From the cell containing the given text, extract its center point as (X, Y) coordinate. 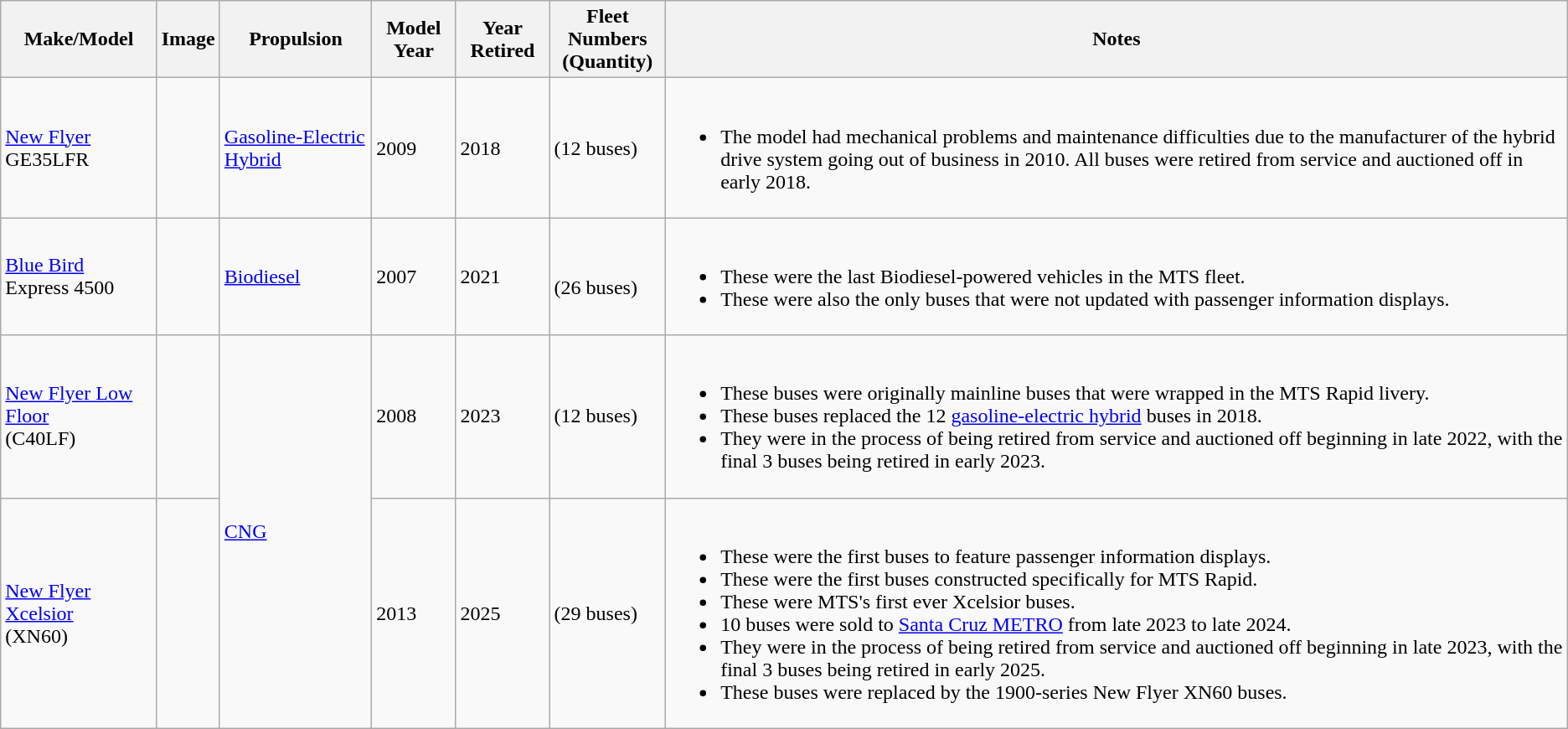
(29 buses) (608, 613)
Make/Model (79, 39)
Fleet Numbers (Quantity) (608, 39)
New Flyer Xcelsior(XN60) (79, 613)
CNG (295, 531)
New Flyer Low Floor(C40LF) (79, 416)
2021 (503, 277)
Notes (1117, 39)
Model Year (414, 39)
2018 (503, 147)
2008 (414, 416)
Year Retired (503, 39)
2009 (414, 147)
New Flyer GE35LFR (79, 147)
2025 (503, 613)
(26 buses) (608, 277)
2013 (414, 613)
2023 (503, 416)
Propulsion (295, 39)
Biodiesel (295, 277)
Image (188, 39)
Gasoline-Electric Hybrid (295, 147)
Blue Bird Express 4500 (79, 277)
2007 (414, 277)
